Pinpoint the cell where the given text exists, returning its [x, y] midpoint coordinate. 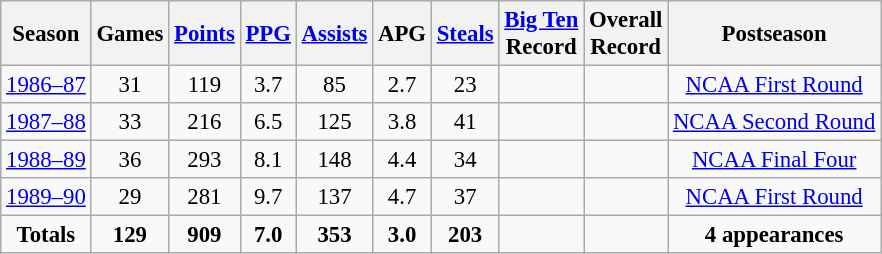
4.7 [402, 197]
37 [465, 197]
Big Ten Record [542, 34]
Totals [46, 235]
31 [130, 85]
PPG [268, 34]
129 [130, 235]
9.7 [268, 197]
Assists [334, 34]
29 [130, 197]
Overall Record [626, 34]
8.1 [268, 160]
2.7 [402, 85]
203 [465, 235]
3.8 [402, 122]
NCAA Second Round [774, 122]
119 [204, 85]
Games [130, 34]
34 [465, 160]
909 [204, 235]
Season [46, 34]
36 [130, 160]
7.0 [268, 235]
33 [130, 122]
Points [204, 34]
281 [204, 197]
85 [334, 85]
APG [402, 34]
Postseason [774, 34]
1988–89 [46, 160]
137 [334, 197]
1987–88 [46, 122]
4.4 [402, 160]
353 [334, 235]
NCAA Final Four [774, 160]
Steals [465, 34]
6.5 [268, 122]
23 [465, 85]
3.7 [268, 85]
3.0 [402, 235]
41 [465, 122]
4 appearances [774, 235]
293 [204, 160]
148 [334, 160]
125 [334, 122]
216 [204, 122]
1986–87 [46, 85]
1989–90 [46, 197]
